For the text-containing cell, return its midpoint in [x, y] coordinate format. 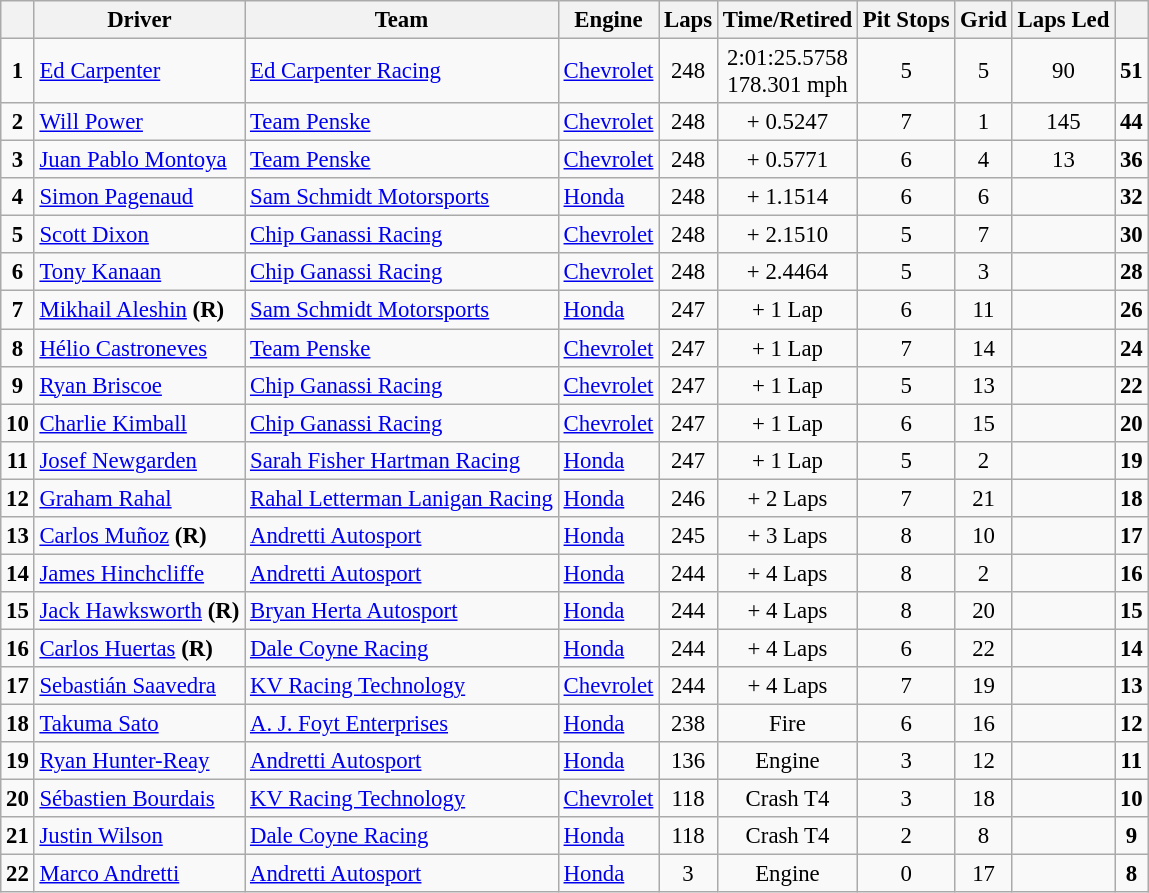
Hélio Castroneves [140, 348]
51 [1132, 72]
90 [1063, 72]
Bryan Herta Autosport [402, 611]
30 [1132, 235]
245 [688, 536]
36 [1132, 160]
+ 2 Laps [787, 498]
Laps Led [1063, 20]
28 [1132, 273]
James Hinchcliffe [140, 573]
Simon Pagenaud [140, 197]
Josef Newgarden [140, 460]
Mikhail Aleshin (R) [140, 310]
Grid [984, 20]
Pit Stops [906, 20]
Justin Wilson [140, 836]
Charlie Kimball [140, 423]
Sébastien Bourdais [140, 799]
Graham Rahal [140, 498]
+ 3 Laps [787, 536]
Ryan Hunter-Reay [140, 761]
A. J. Foyt Enterprises [402, 724]
Rahal Letterman Lanigan Racing [402, 498]
Sebastián Saavedra [140, 686]
+ 0.5247 [787, 122]
Scott Dixon [140, 235]
2:01:25.5758178.301 mph [787, 72]
26 [1132, 310]
Takuma Sato [140, 724]
Time/Retired [787, 20]
Fire [787, 724]
Laps [688, 20]
Ed Carpenter Racing [402, 72]
Carlos Muñoz (R) [140, 536]
Sarah Fisher Hartman Racing [402, 460]
Jack Hawksworth (R) [140, 611]
Will Power [140, 122]
246 [688, 498]
0 [906, 874]
Tony Kanaan [140, 273]
238 [688, 724]
+ 0.5771 [787, 160]
136 [688, 761]
24 [1132, 348]
Team [402, 20]
+ 1.1514 [787, 197]
+ 2.1510 [787, 235]
Ryan Briscoe [140, 385]
+ 2.4464 [787, 273]
Driver [140, 20]
145 [1063, 122]
Marco Andretti [140, 874]
Carlos Huertas (R) [140, 648]
32 [1132, 197]
Juan Pablo Montoya [140, 160]
44 [1132, 122]
Ed Carpenter [140, 72]
